Return the [X, Y] coordinate for the center point of the cell that contains the specified text.  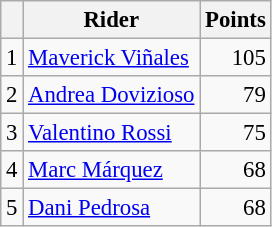
105 [236, 58]
79 [236, 95]
2 [12, 95]
Marc Márquez [112, 170]
Maverick Viñales [112, 58]
5 [12, 208]
4 [12, 170]
Valentino Rossi [112, 133]
75 [236, 133]
1 [12, 58]
Rider [112, 20]
3 [12, 133]
Dani Pedrosa [112, 208]
Points [236, 20]
Andrea Dovizioso [112, 95]
